Determine the [X, Y] coordinate at the center of the cell enclosing the given text.  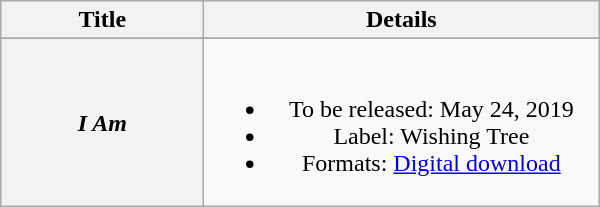
I Am [102, 122]
Title [102, 20]
To be released: May 24, 2019Label: Wishing TreeFormats: Digital download [402, 122]
Details [402, 20]
